For the text-containing cell, return its midpoint in [X, Y] coordinate format. 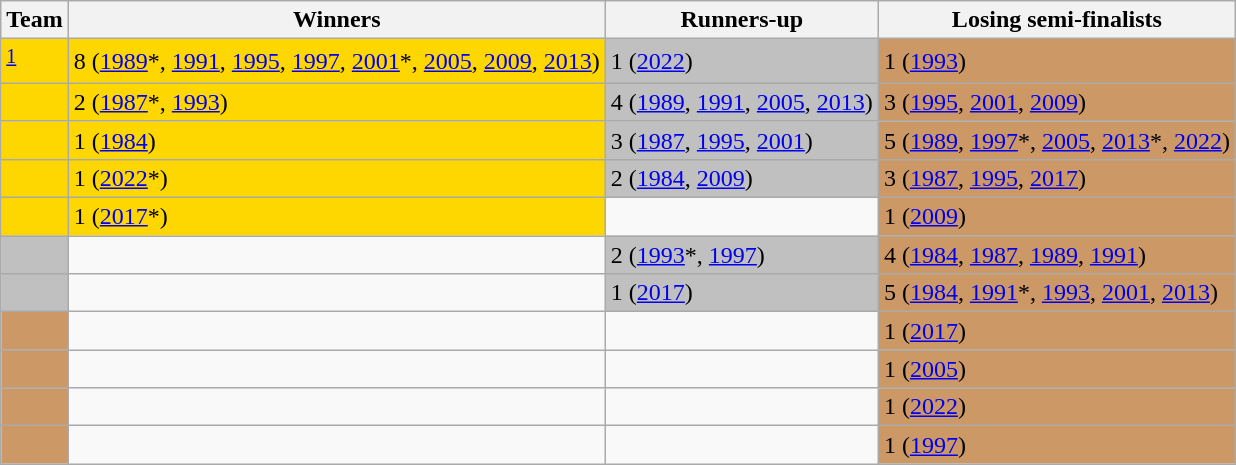
1 (1993) [1056, 62]
3 (1995, 2001, 2009) [1056, 102]
4 (1984, 1987, 1989, 1991) [1056, 255]
5 (1984, 1991*, 1993, 2001, 2013) [1056, 293]
1 (2022*) [336, 178]
Runners-up [742, 20]
3 (1987, 1995, 2001) [742, 140]
4 (1989, 1991, 2005, 2013) [742, 102]
8 (1989*, 1991, 1995, 1997, 2001*, 2005, 2009, 2013) [336, 62]
1 [35, 62]
2 (1987*, 1993) [336, 102]
1 (1984) [336, 140]
2 (1993*, 1997) [742, 255]
3 (1987, 1995, 2017) [1056, 178]
1 (2009) [1056, 217]
5 (1989, 1997*, 2005, 2013*, 2022) [1056, 140]
Winners [336, 20]
2 (1984, 2009) [742, 178]
Team [35, 20]
1 (1997) [1056, 445]
1 (2005) [1056, 369]
Losing semi-finalists [1056, 20]
1 (2017*) [336, 217]
